Return the [x, y] coordinate for the center point of the cell that contains the specified text.  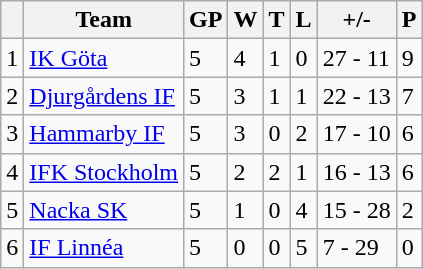
7 [409, 96]
W [246, 20]
T [276, 20]
Djurgårdens IF [104, 96]
GP [206, 20]
P [409, 20]
9 [409, 58]
L [304, 20]
22 - 13 [356, 96]
17 - 10 [356, 134]
+/- [356, 20]
15 - 28 [356, 210]
Team [104, 20]
27 - 11 [356, 58]
IFK Stockholm [104, 172]
16 - 13 [356, 172]
IF Linnéa [104, 248]
Nacka SK [104, 210]
Hammarby IF [104, 134]
7 - 29 [356, 248]
IK Göta [104, 58]
